Scan for the cell matching the given text and deliver its [X, Y] coordinate at center. 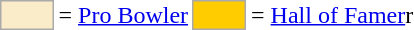
= Pro Bowler [124, 15]
